Extract the (x, y) coordinate from the center of the cell holding the provided text.  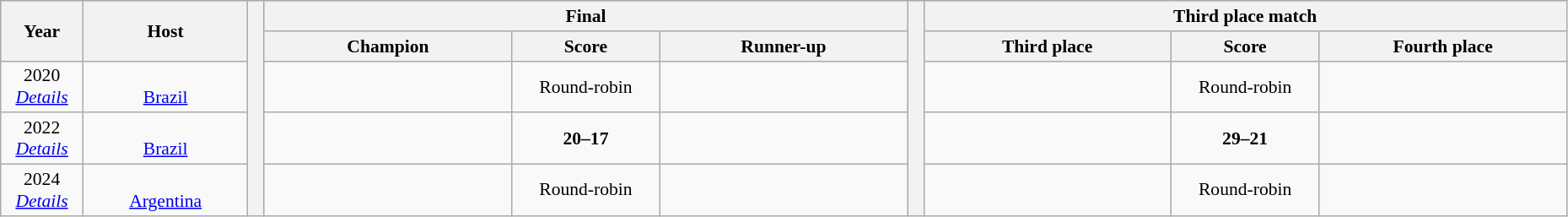
2024Details (42, 191)
Fourth place (1442, 46)
Final (585, 16)
2022Details (42, 138)
Third place (1048, 46)
Argentina (165, 191)
Third place match (1245, 16)
Champion (388, 46)
Year (42, 30)
2020Details (42, 86)
20–17 (586, 138)
29–21 (1245, 138)
Runner-up (783, 46)
Host (165, 30)
